Capture the cell that displays the provided text and extract its [X, Y] central coordinate. 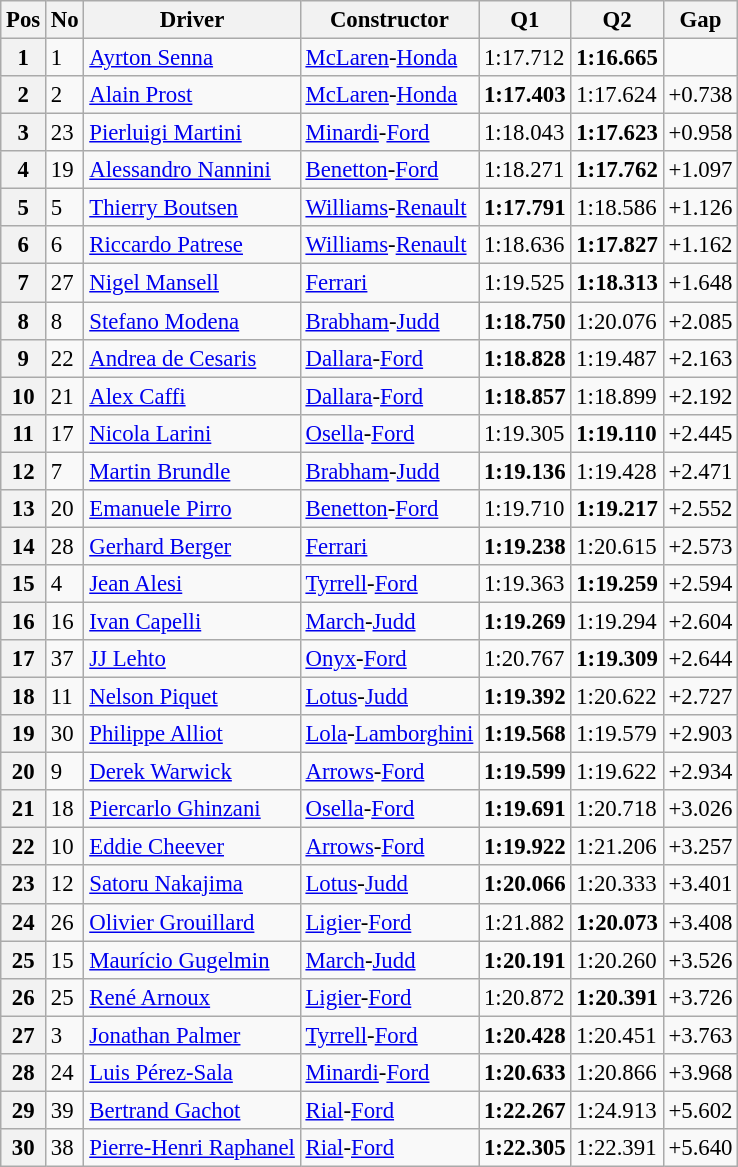
Onyx-Ford [389, 659]
Gerhard Berger [192, 546]
No [65, 20]
Pos [24, 20]
Driver [192, 20]
1:19.217 [617, 509]
+3.026 [700, 809]
1:20.872 [525, 997]
Emanuele Pirro [192, 509]
+2.727 [700, 697]
1:17.623 [617, 133]
+0.738 [700, 95]
+1.162 [700, 245]
Nigel Mansell [192, 283]
1:21.882 [525, 922]
29 [24, 1110]
Maurício Gugelmin [192, 960]
1:18.586 [617, 208]
1:19.568 [525, 734]
+2.163 [700, 358]
1:18.313 [617, 283]
René Arnoux [192, 997]
1:24.913 [617, 1110]
Gap [700, 20]
+2.903 [700, 734]
Q1 [525, 20]
+5.640 [700, 1148]
1:19.922 [525, 847]
+3.257 [700, 847]
1:22.267 [525, 1110]
+2.573 [700, 546]
1:20.076 [617, 321]
1:17.791 [525, 208]
1:18.636 [525, 245]
38 [65, 1148]
+2.594 [700, 584]
+5.602 [700, 1110]
Martin Brundle [192, 471]
1:20.066 [525, 885]
1:19.579 [617, 734]
1:17.624 [617, 95]
1:16.665 [617, 58]
1:20.260 [617, 960]
1:20.718 [617, 809]
Jonathan Palmer [192, 1035]
1:20.866 [617, 1073]
Riccardo Patrese [192, 245]
Ivan Capelli [192, 621]
+2.644 [700, 659]
37 [65, 659]
+0.958 [700, 133]
1:19.294 [617, 621]
1:18.043 [525, 133]
1:19.691 [525, 809]
+2.604 [700, 621]
1:19.136 [525, 471]
1:20.073 [617, 922]
+2.934 [700, 772]
Stefano Modena [192, 321]
+3.968 [700, 1073]
1:19.110 [617, 433]
+1.126 [700, 208]
1:22.391 [617, 1148]
Luis Pérez-Sala [192, 1073]
+3.763 [700, 1035]
1:22.305 [525, 1148]
+2.445 [700, 433]
Pierre-Henri Raphanel [192, 1148]
1:19.305 [525, 433]
Nicola Larini [192, 433]
1:21.206 [617, 847]
1:19.599 [525, 772]
1:20.451 [617, 1035]
1:19.238 [525, 546]
1:18.828 [525, 358]
Bertrand Gachot [192, 1110]
1:20.428 [525, 1035]
Q2 [617, 20]
39 [65, 1110]
+3.408 [700, 922]
+3.726 [700, 997]
Alex Caffi [192, 396]
Andrea de Cesaris [192, 358]
1:19.363 [525, 584]
Jean Alesi [192, 584]
1:20.391 [617, 997]
+3.526 [700, 960]
+1.648 [700, 283]
+2.552 [700, 509]
1:19.487 [617, 358]
Pierluigi Martini [192, 133]
Satoru Nakajima [192, 885]
Nelson Piquet [192, 697]
+2.192 [700, 396]
1:18.750 [525, 321]
Alain Prost [192, 95]
1:20.615 [617, 546]
1:19.428 [617, 471]
13 [24, 509]
1:17.403 [525, 95]
1:17.712 [525, 58]
+2.085 [700, 321]
1:17.762 [617, 170]
Thierry Boutsen [192, 208]
1:19.259 [617, 584]
1:19.309 [617, 659]
1:17.827 [617, 245]
1:20.622 [617, 697]
Philippe Alliot [192, 734]
1:20.767 [525, 659]
1:20.191 [525, 960]
Olivier Grouillard [192, 922]
Eddie Cheever [192, 847]
1:18.899 [617, 396]
+1.097 [700, 170]
Constructor [389, 20]
1:19.525 [525, 283]
Lola-Lamborghini [389, 734]
1:20.633 [525, 1073]
14 [24, 546]
1:19.392 [525, 697]
1:18.857 [525, 396]
+2.471 [700, 471]
1:19.269 [525, 621]
1:19.622 [617, 772]
JJ Lehto [192, 659]
1:18.271 [525, 170]
1:19.710 [525, 509]
Alessandro Nannini [192, 170]
1:20.333 [617, 885]
Derek Warwick [192, 772]
Piercarlo Ghinzani [192, 809]
Ayrton Senna [192, 58]
+3.401 [700, 885]
